Output the [x, y] coordinate of the center of the cell containing the given text.  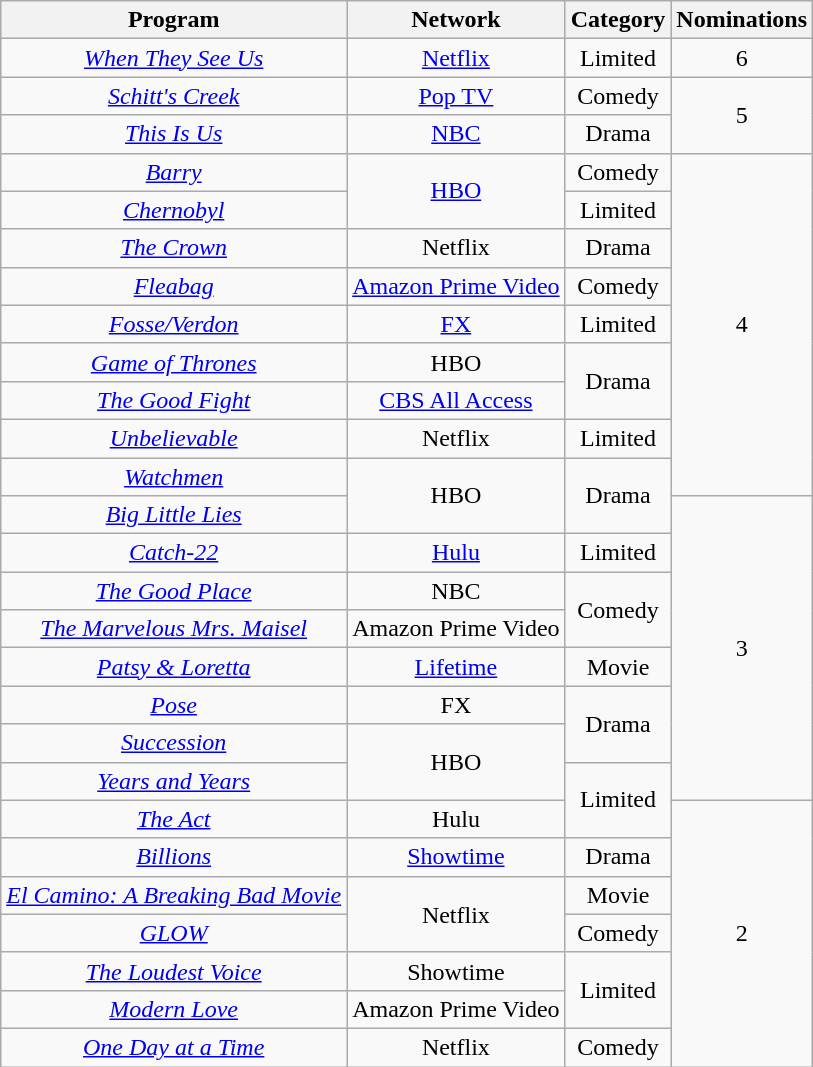
The Good Fight [174, 400]
The Act [174, 819]
The Loudest Voice [174, 971]
Lifetime [456, 667]
This Is Us [174, 134]
One Day at a Time [174, 1047]
Billions [174, 857]
GLOW [174, 933]
4 [742, 324]
The Good Place [174, 591]
Pop TV [456, 96]
3 [742, 648]
6 [742, 58]
Fleabag [174, 286]
The Marvelous Mrs. Maisel [174, 629]
Patsy & Loretta [174, 667]
Big Little Lies [174, 515]
Game of Thrones [174, 362]
Chernobyl [174, 210]
Catch-22 [174, 553]
When They See Us [174, 58]
Program [174, 20]
Fosse/Verdon [174, 324]
Unbelievable [174, 438]
Modern Love [174, 1009]
Pose [174, 705]
Barry [174, 172]
Years and Years [174, 781]
Succession [174, 743]
El Camino: A Breaking Bad Movie [174, 895]
Nominations [742, 20]
Category [618, 20]
CBS All Access [456, 400]
5 [742, 115]
Watchmen [174, 477]
Schitt's Creek [174, 96]
Network [456, 20]
2 [742, 933]
The Crown [174, 248]
